Extract the (X, Y) coordinate from the center of the cell holding the provided text.  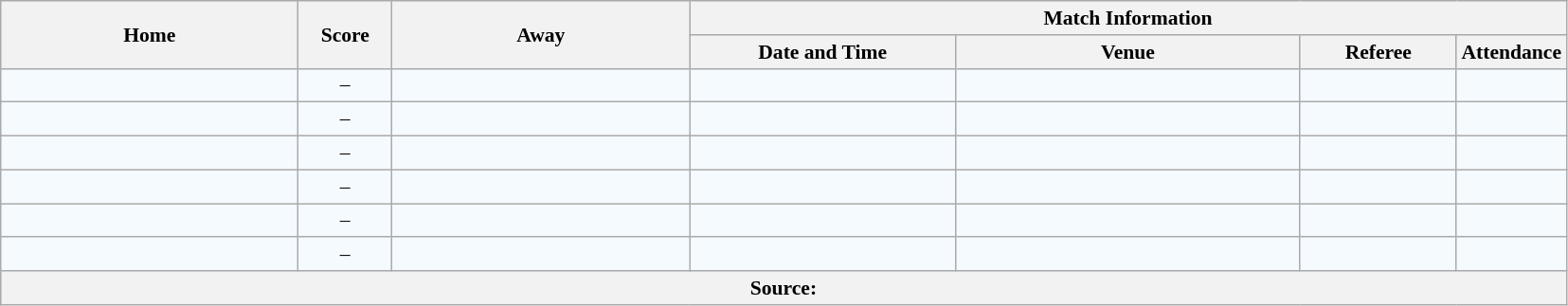
Referee (1378, 52)
Source: (784, 288)
Date and Time (822, 52)
Score (345, 34)
Match Information (1127, 18)
Home (150, 34)
Attendance (1511, 52)
Venue (1128, 52)
Away (541, 34)
